Determine the [X, Y] coordinate at the center of the cell enclosing the given text.  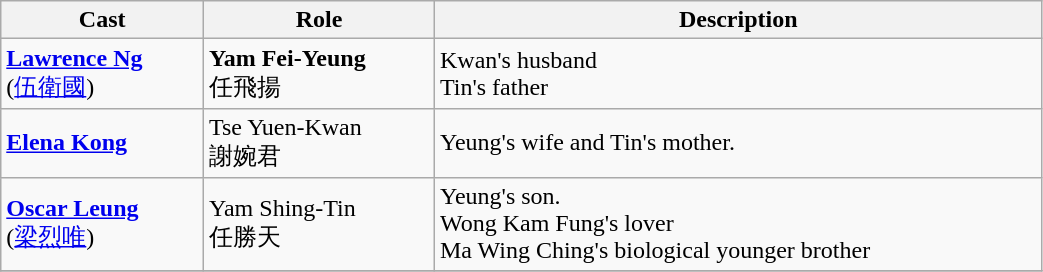
Oscar Leung(梁烈唯) [102, 224]
Yam Shing-Tin任勝天 [320, 224]
Elena Kong [102, 143]
Yam Fei-Yeung任飛揚 [320, 74]
Yeung's son. Wong Kam Fung's lover Ma Wing Ching's biological younger brother [738, 224]
Kwan's husband Tin's father [738, 74]
Description [738, 20]
Yeung's wife and Tin's mother. [738, 143]
Cast [102, 20]
Tse Yuen-Kwan謝婉君 [320, 143]
Lawrence Ng(伍衛國) [102, 74]
Role [320, 20]
